Pinpoint the cell where the given text exists, returning its (X, Y) midpoint coordinate. 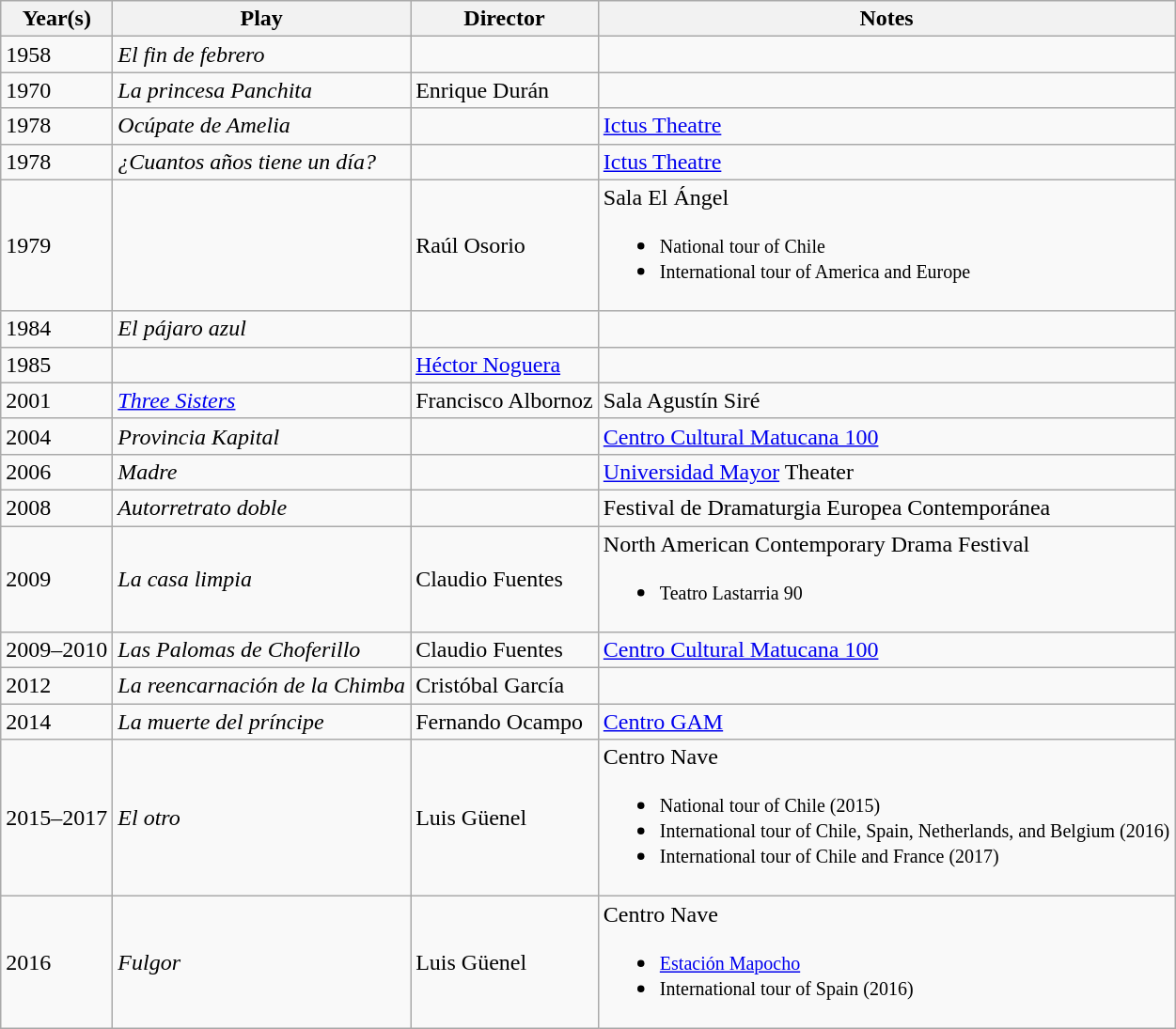
Sala El ÁngelNational tour of ChileInternational tour of America and Europe (886, 245)
Enrique Durán (505, 90)
Provincia Kapital (261, 436)
Cristóbal García (505, 686)
1984 (56, 329)
2009 (56, 579)
Sala Agustín Siré (886, 400)
Raúl Osorio (505, 245)
Madre (261, 472)
El fin de febrero (261, 55)
1958 (56, 55)
Year(s) (56, 19)
Héctor Noguera (505, 365)
2012 (56, 686)
North American Contemporary Drama FestivalTeatro Lastarria 90 (886, 579)
1970 (56, 90)
Festival de Dramaturgia Europea Contemporánea (886, 507)
Notes (886, 19)
2001 (56, 400)
2016 (56, 962)
El pájaro azul (261, 329)
Ocúpate de Amelia (261, 126)
Fernando Ocampo (505, 722)
Francisco Albornoz (505, 400)
La muerte del príncipe (261, 722)
1985 (56, 365)
El otro (261, 818)
Universidad Mayor Theater (886, 472)
2004 (56, 436)
2015–2017 (56, 818)
2014 (56, 722)
Autorretrato doble (261, 507)
Director (505, 19)
La reencarnación de la Chimba (261, 686)
2009–2010 (56, 650)
Centro GAM (886, 722)
¿Cuantos años tiene un día? (261, 162)
2008 (56, 507)
Fulgor (261, 962)
La casa limpia (261, 579)
2006 (56, 472)
Three Sisters (261, 400)
La princesa Panchita (261, 90)
Las Palomas de Choferillo (261, 650)
1979 (56, 245)
Centro NaveEstación MapochoInternational tour of Spain (2016) (886, 962)
Play (261, 19)
